Locate the cell with the specified text and output its (X, Y) center coordinate. 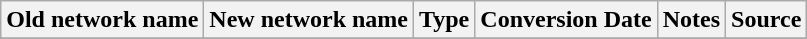
Conversion Date (566, 20)
Old network name (102, 20)
New network name (309, 20)
Type (444, 20)
Notes (691, 20)
Source (766, 20)
